Determine the [x, y] coordinate at the center of the cell enclosing the given text.  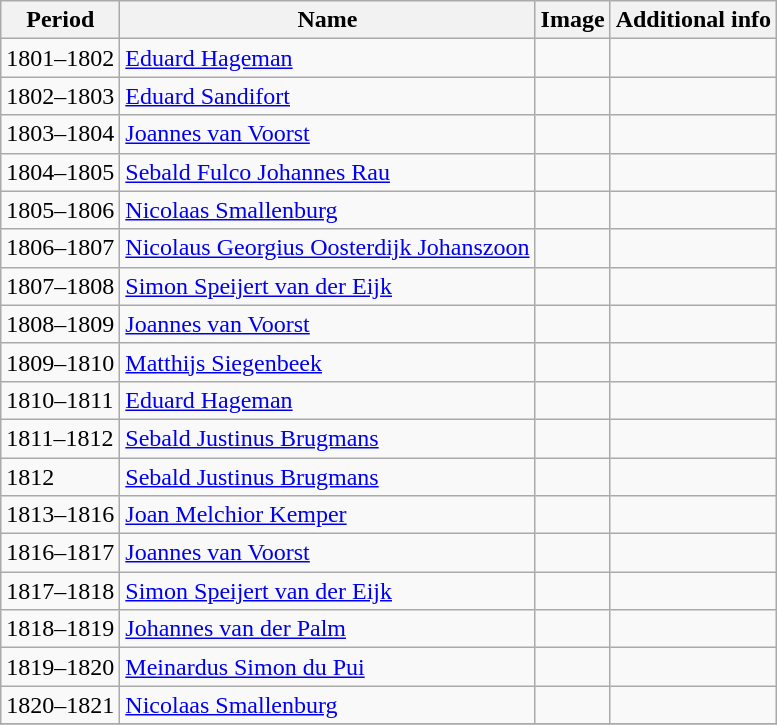
Matthijs Siegenbeek [328, 362]
Sebald Fulco Johannes Rau [328, 172]
1805–1806 [60, 210]
Name [328, 20]
1809–1810 [60, 362]
1801–1802 [60, 58]
1820–1821 [60, 705]
1808–1809 [60, 324]
1817–1818 [60, 591]
1802–1803 [60, 96]
Meinardus Simon du Pui [328, 667]
Additional info [693, 20]
Image [572, 20]
1813–1816 [60, 515]
1818–1819 [60, 629]
1819–1820 [60, 667]
Nicolaus Georgius Oosterdijk Johanszoon [328, 248]
Joan Melchior Kemper [328, 515]
1811–1812 [60, 438]
1812 [60, 477]
1807–1808 [60, 286]
Period [60, 20]
Eduard Sandifort [328, 96]
Johannes van der Palm [328, 629]
1810–1811 [60, 400]
1816–1817 [60, 553]
1803–1804 [60, 134]
1806–1807 [60, 248]
1804–1805 [60, 172]
